Provide the (x, y) coordinate of the cell's center where the given text is located.  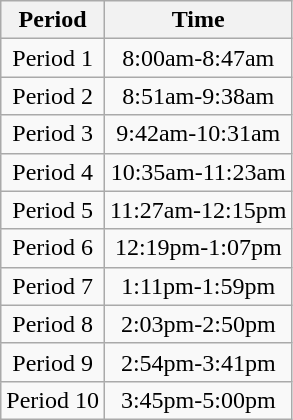
Period 8 (53, 324)
2:03pm-2:50pm (198, 324)
Period 7 (53, 286)
2:54pm-3:41pm (198, 362)
Period 3 (53, 134)
8:00am-8:47am (198, 58)
10:35am-11:23am (198, 172)
12:19pm-1:07pm (198, 248)
Period 10 (53, 400)
Time (198, 20)
1:11pm-1:59pm (198, 286)
8:51am-9:38am (198, 96)
Period 6 (53, 248)
3:45pm-5:00pm (198, 400)
11:27am-12:15pm (198, 210)
Period 1 (53, 58)
9:42am-10:31am (198, 134)
Period (53, 20)
Period 2 (53, 96)
Period 4 (53, 172)
Period 9 (53, 362)
Period 5 (53, 210)
